Provide the (x, y) coordinate of the cell's center where the given text is located.  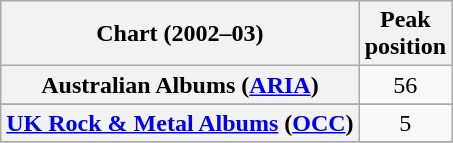
56 (405, 85)
5 (405, 123)
Peak position (405, 34)
UK Rock & Metal Albums (OCC) (180, 123)
Australian Albums (ARIA) (180, 85)
Chart (2002–03) (180, 34)
